Locate the cell with the specified text and output its [x, y] center coordinate. 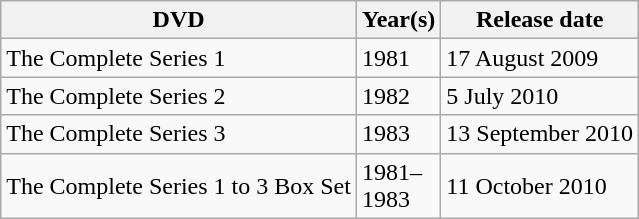
The Complete Series 1 to 3 Box Set [179, 186]
The Complete Series 1 [179, 58]
5 July 2010 [540, 96]
1981 [398, 58]
1982 [398, 96]
17 August 2009 [540, 58]
13 September 2010 [540, 134]
The Complete Series 3 [179, 134]
1983 [398, 134]
The Complete Series 2 [179, 96]
DVD [179, 20]
Release date [540, 20]
11 October 2010 [540, 186]
Year(s) [398, 20]
1981–1983 [398, 186]
